Output the (x, y) coordinate of the center of the cell containing the given text.  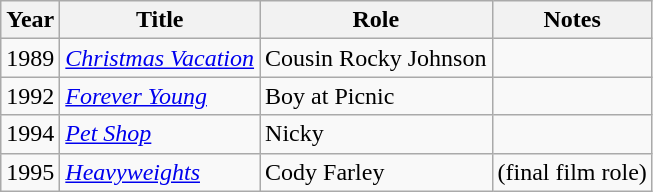
Boy at Picnic (376, 96)
Title (160, 20)
Cousin Rocky Johnson (376, 58)
Year (30, 20)
1992 (30, 96)
Christmas Vacation (160, 58)
Notes (572, 20)
Forever Young (160, 96)
Nicky (376, 134)
(final film role) (572, 172)
Cody Farley (376, 172)
1995 (30, 172)
1994 (30, 134)
Role (376, 20)
Heavyweights (160, 172)
Pet Shop (160, 134)
1989 (30, 58)
